Return the (x, y) coordinate for the center point of the cell that contains the specified text.  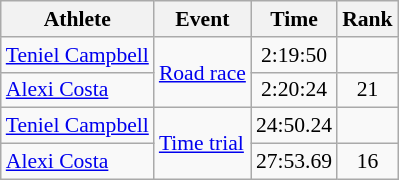
24:50.24 (294, 126)
Rank (368, 19)
27:53.69 (294, 162)
Event (202, 19)
21 (368, 90)
16 (368, 162)
Time (294, 19)
2:19:50 (294, 55)
Athlete (78, 19)
Time trial (202, 144)
Road race (202, 72)
2:20:24 (294, 90)
